Pinpoint the cell where the given text exists, returning its [x, y] midpoint coordinate. 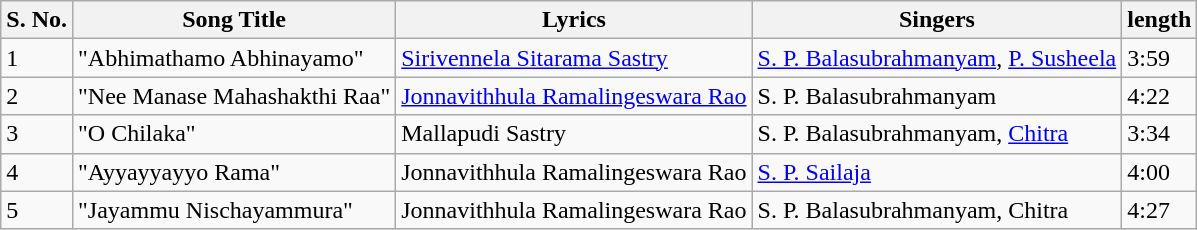
3:34 [1160, 134]
4:27 [1160, 210]
"Jayammu Nischayammura" [234, 210]
length [1160, 20]
S. P. Balasubrahmanyam [937, 96]
Lyrics [574, 20]
1 [37, 58]
4:22 [1160, 96]
Singers [937, 20]
3 [37, 134]
5 [37, 210]
Song Title [234, 20]
"Abhimathamo Abhinayamo" [234, 58]
"Ayyayyayyo Rama" [234, 172]
2 [37, 96]
4 [37, 172]
"O Chilaka" [234, 134]
S. No. [37, 20]
S. P. Sailaja [937, 172]
4:00 [1160, 172]
3:59 [1160, 58]
"Nee Manase Mahashakthi Raa" [234, 96]
Mallapudi Sastry [574, 134]
Sirivennela Sitarama Sastry [574, 58]
S. P. Balasubrahmanyam, P. Susheela [937, 58]
